Return the [X, Y] coordinate for the center point of the cell that contains the specified text.  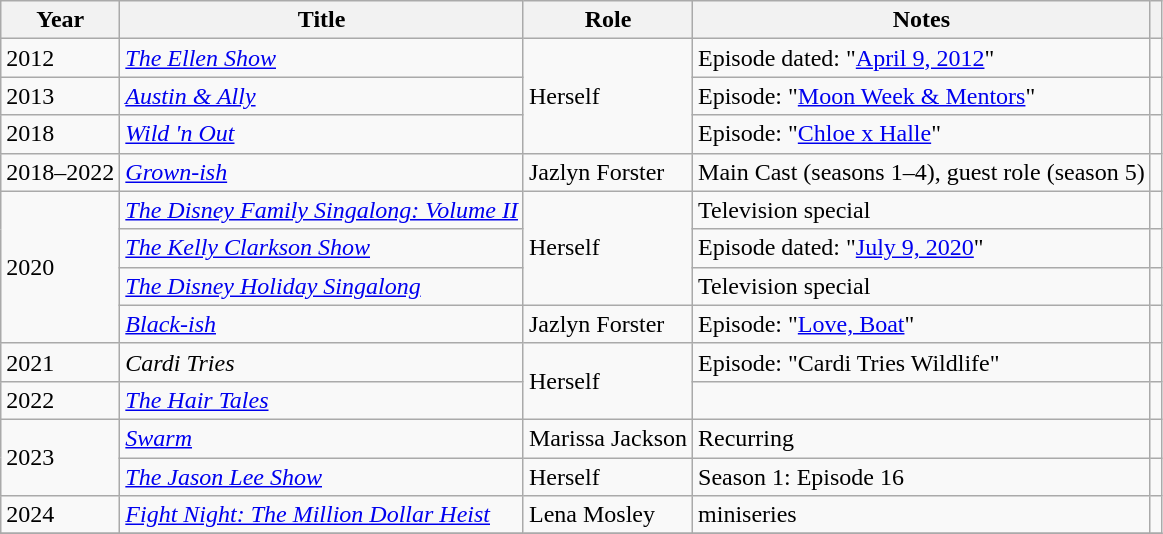
2018 [60, 134]
2013 [60, 96]
The Kelly Clarkson Show [322, 248]
2018–2022 [60, 172]
Swarm [322, 438]
2021 [60, 362]
miniseries [922, 515]
2020 [60, 267]
The Ellen Show [322, 58]
Episode: "Chloe x Halle" [922, 134]
2024 [60, 515]
Year [60, 20]
Marissa Jackson [608, 438]
Episode: "Love, Boat" [922, 324]
Episode dated: "July 9, 2020" [922, 248]
2022 [60, 400]
Role [608, 20]
Episode dated: "April 9, 2012" [922, 58]
2023 [60, 457]
Fight Night: The Million Dollar Heist [322, 515]
Episode: "Moon Week & Mentors" [922, 96]
The Disney Family Singalong: Volume II [322, 210]
Wild 'n Out [322, 134]
The Jason Lee Show [322, 477]
The Disney Holiday Singalong [322, 286]
Black-ish [322, 324]
The Hair Tales [322, 400]
Notes [922, 20]
Lena Mosley [608, 515]
Recurring [922, 438]
Grown-ish [322, 172]
Season 1: Episode 16 [922, 477]
Main Cast (seasons 1–4), guest role (season 5) [922, 172]
Austin & Ally [322, 96]
2012 [60, 58]
Cardi Tries [322, 362]
Title [322, 20]
Episode: "Cardi Tries Wildlife" [922, 362]
